Output the (X, Y) coordinate of the center of the cell containing the given text.  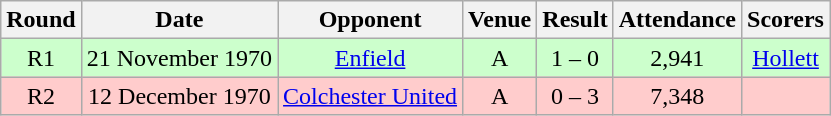
1 – 0 (575, 58)
Hollett (786, 58)
Date (179, 20)
Colchester United (370, 96)
7,348 (677, 96)
Round (41, 20)
Scorers (786, 20)
R2 (41, 96)
21 November 1970 (179, 58)
2,941 (677, 58)
Result (575, 20)
0 – 3 (575, 96)
Venue (500, 20)
Attendance (677, 20)
Opponent (370, 20)
R1 (41, 58)
12 December 1970 (179, 96)
Enfield (370, 58)
